Pinpoint the cell where the given text exists, returning its [x, y] midpoint coordinate. 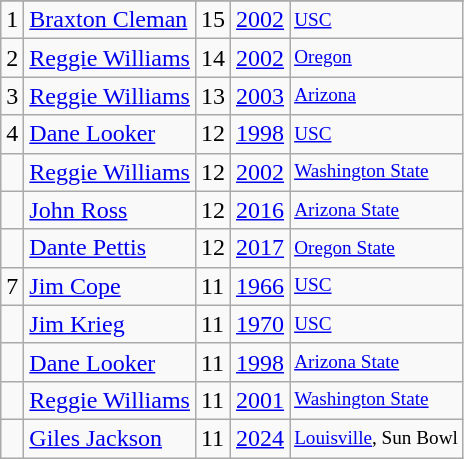
7 [12, 286]
1 [12, 20]
Dante Pettis [110, 248]
13 [212, 96]
14 [212, 58]
2001 [260, 400]
Braxton Cleman [110, 20]
1966 [260, 286]
2017 [260, 248]
15 [212, 20]
Giles Jackson [110, 438]
3 [12, 96]
2 [12, 58]
Oregon State [376, 248]
2016 [260, 210]
2024 [260, 438]
Jim Krieg [110, 324]
John Ross [110, 210]
Arizona [376, 96]
4 [12, 134]
1970 [260, 324]
Jim Cope [110, 286]
Louisville, Sun Bowl [376, 438]
Oregon [376, 58]
2003 [260, 96]
